Detect which cell encompasses the target text, then output its [x, y] center coordinate. 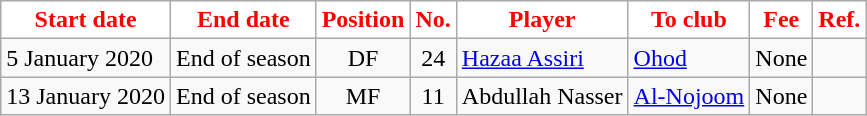
Player [542, 20]
End date [243, 20]
Position [363, 20]
No. [433, 20]
13 January 2020 [86, 96]
11 [433, 96]
DF [363, 58]
Abdullah Nasser [542, 96]
Al-Nojoom [689, 96]
24 [433, 58]
5 January 2020 [86, 58]
Start date [86, 20]
Ref. [840, 20]
To club [689, 20]
MF [363, 96]
Ohod [689, 58]
Hazaa Assiri [542, 58]
Fee [782, 20]
